Pinpoint the cell where the given text exists, returning its (x, y) midpoint coordinate. 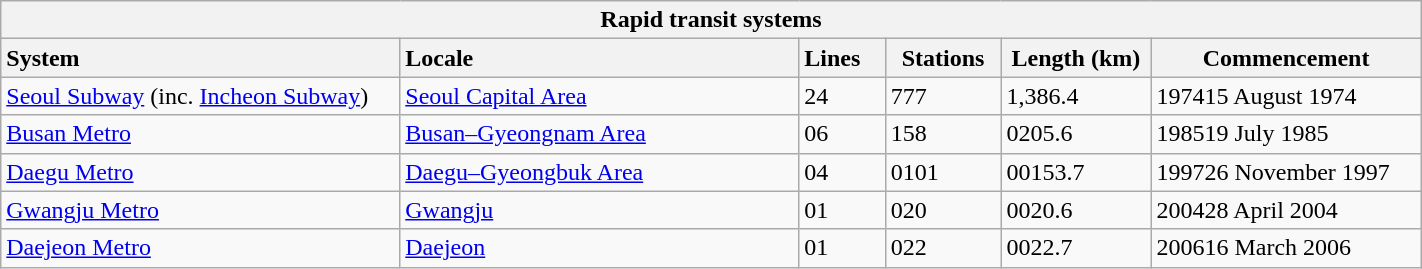
04 (842, 172)
200428 April 2004 (1286, 210)
200616 March 2006 (1286, 248)
Stations (943, 58)
Seoul Capital Area (600, 96)
Seoul Subway (inc. Incheon Subway) (200, 96)
06 (842, 134)
022 (943, 248)
24 (842, 96)
197415 August 1974 (1286, 96)
Lines (842, 58)
0020.6 (1076, 210)
Daegu Metro (200, 172)
Rapid transit systems (711, 20)
Daegu–Gyeongbuk Area (600, 172)
1,386.4 (1076, 96)
0022.7 (1076, 248)
Length (km) (1076, 58)
198519 July 1985 (1286, 134)
0205.6 (1076, 134)
Daejeon (600, 248)
020 (943, 210)
199726 November 1997 (1286, 172)
Gwangju Metro (200, 210)
Commencement (1286, 58)
Busan–Gyeongnam Area (600, 134)
Busan Metro (200, 134)
Gwangju (600, 210)
777 (943, 96)
00153.7 (1076, 172)
Locale (600, 58)
0101 (943, 172)
158 (943, 134)
System (200, 58)
Daejeon Metro (200, 248)
